Return the (x, y) coordinate for the center point of the cell that contains the specified text.  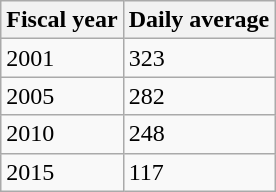
323 (199, 58)
2005 (62, 96)
282 (199, 96)
Daily average (199, 20)
2001 (62, 58)
248 (199, 134)
2010 (62, 134)
117 (199, 172)
2015 (62, 172)
Fiscal year (62, 20)
